From the cell containing the given text, extract its center point as (x, y) coordinate. 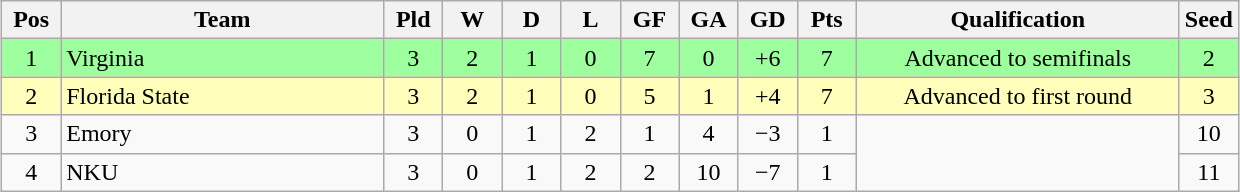
GD (768, 20)
+4 (768, 96)
11 (1208, 172)
D (532, 20)
GA (708, 20)
Team (222, 20)
+6 (768, 58)
Emory (222, 134)
Virginia (222, 58)
−7 (768, 172)
Pts (826, 20)
5 (650, 96)
−3 (768, 134)
NKU (222, 172)
Advanced to first round (1018, 96)
Florida State (222, 96)
Pos (32, 20)
Pld (414, 20)
Seed (1208, 20)
W (472, 20)
Qualification (1018, 20)
Advanced to semifinals (1018, 58)
GF (650, 20)
L (590, 20)
